Scan for the cell matching the given text and deliver its (x, y) coordinate at center. 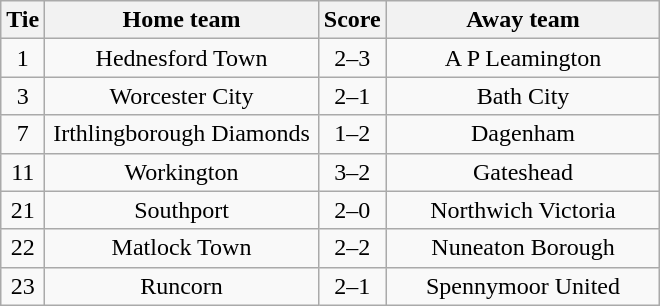
Workington (182, 172)
Score (352, 20)
Dagenham (523, 134)
1–2 (352, 134)
Worcester City (182, 96)
Matlock Town (182, 248)
Gateshead (523, 172)
Nuneaton Borough (523, 248)
23 (23, 286)
Runcorn (182, 286)
7 (23, 134)
2–2 (352, 248)
Spennymoor United (523, 286)
11 (23, 172)
Tie (23, 20)
Irthlingborough Diamonds (182, 134)
3–2 (352, 172)
21 (23, 210)
3 (23, 96)
Southport (182, 210)
A P Leamington (523, 58)
22 (23, 248)
Away team (523, 20)
2–0 (352, 210)
2–3 (352, 58)
Northwich Victoria (523, 210)
Hednesford Town (182, 58)
Home team (182, 20)
1 (23, 58)
Bath City (523, 96)
